Capture the cell that displays the provided text and extract its [X, Y] central coordinate. 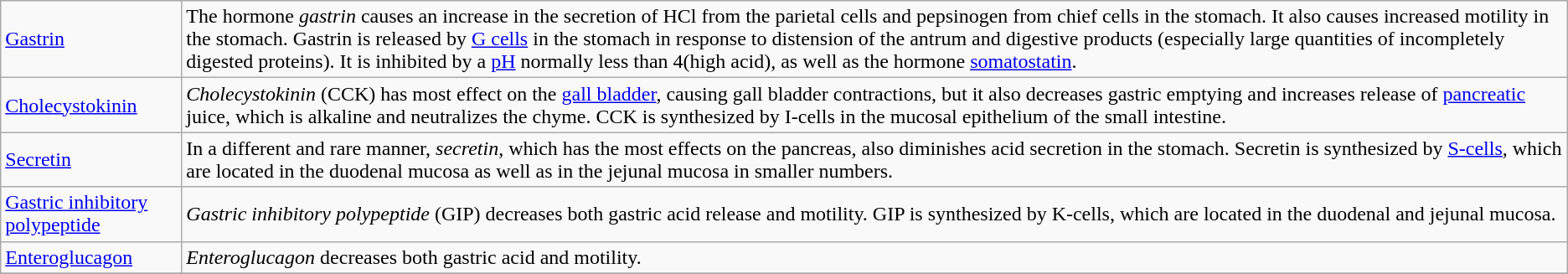
Secretin [91, 159]
Gastric inhibitory polypeptide [91, 215]
Enteroglucagon [91, 257]
Cholecystokinin [91, 106]
Gastrin [91, 39]
Enteroglucagon decreases both gastric acid and motility. [874, 257]
